Locate the cell with the specified text and output its (x, y) center coordinate. 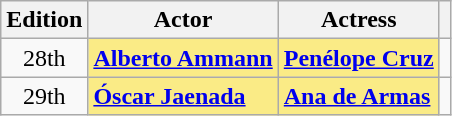
28th (44, 58)
Penélope Cruz (358, 58)
Ana de Armas (358, 96)
Actor (183, 20)
Actress (358, 20)
Óscar Jaenada (183, 96)
29th (44, 96)
Alberto Ammann (183, 58)
Edition (44, 20)
